Provide the [x, y] coordinate of the cell's center where the given text is located.  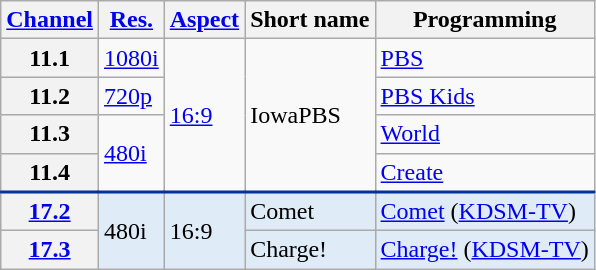
11.4 [50, 172]
Programming [484, 20]
17.3 [50, 250]
IowaPBS [310, 116]
1080i [132, 58]
Aspect [204, 20]
11.1 [50, 58]
Channel [50, 20]
PBS Kids [484, 96]
11.2 [50, 96]
17.2 [50, 212]
Charge! (KDSM-TV) [484, 250]
Comet [310, 212]
Create [484, 172]
11.3 [50, 134]
World [484, 134]
Charge! [310, 250]
Comet (KDSM-TV) [484, 212]
720p [132, 96]
Res. [132, 20]
PBS [484, 58]
Short name [310, 20]
